Output the (X, Y) coordinate of the center of the cell containing the given text.  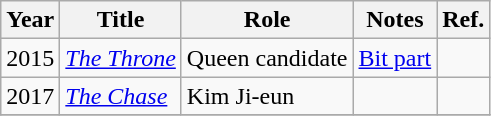
2017 (30, 96)
The Throne (121, 58)
Title (121, 20)
Bit part (395, 58)
The Chase (121, 96)
Kim Ji-eun (267, 96)
Year (30, 20)
2015 (30, 58)
Role (267, 20)
Ref. (464, 20)
Notes (395, 20)
Queen candidate (267, 58)
